Scan for the cell matching the given text and deliver its [X, Y] coordinate at center. 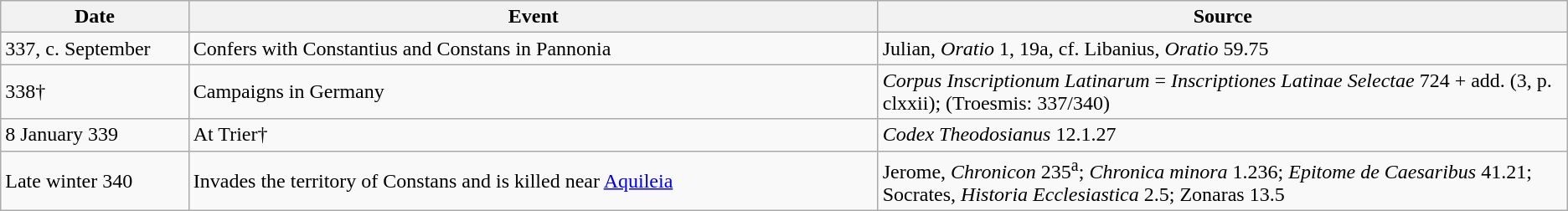
8 January 339 [95, 135]
Late winter 340 [95, 181]
337, c. September [95, 49]
At Trier† [533, 135]
338† [95, 92]
Event [533, 17]
Source [1223, 17]
Invades the territory of Constans and is killed near Aquileia [533, 181]
Date [95, 17]
Jerome, Chronicon 235a; Chronica minora 1.236; Epitome de Caesaribus 41.21; Socrates, Historia Ecclesiastica 2.5; Zonaras 13.5 [1223, 181]
Julian, Oratio 1, 19a, cf. Libanius, Oratio 59.75 [1223, 49]
Corpus Inscriptionum Latinarum = Inscriptiones Latinae Selectae 724 + add. (3, p. clxxii); (Troesmis: 337/340) [1223, 92]
Confers with Constantius and Constans in Pannonia [533, 49]
Campaigns in Germany [533, 92]
Codex Theodosianus 12.1.27 [1223, 135]
